Output the (x, y) coordinate of the center of the cell containing the given text.  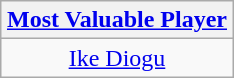
Most Valuable Player (116, 20)
Ike Diogu (116, 58)
